Capture the cell that displays the provided text and extract its (x, y) central coordinate. 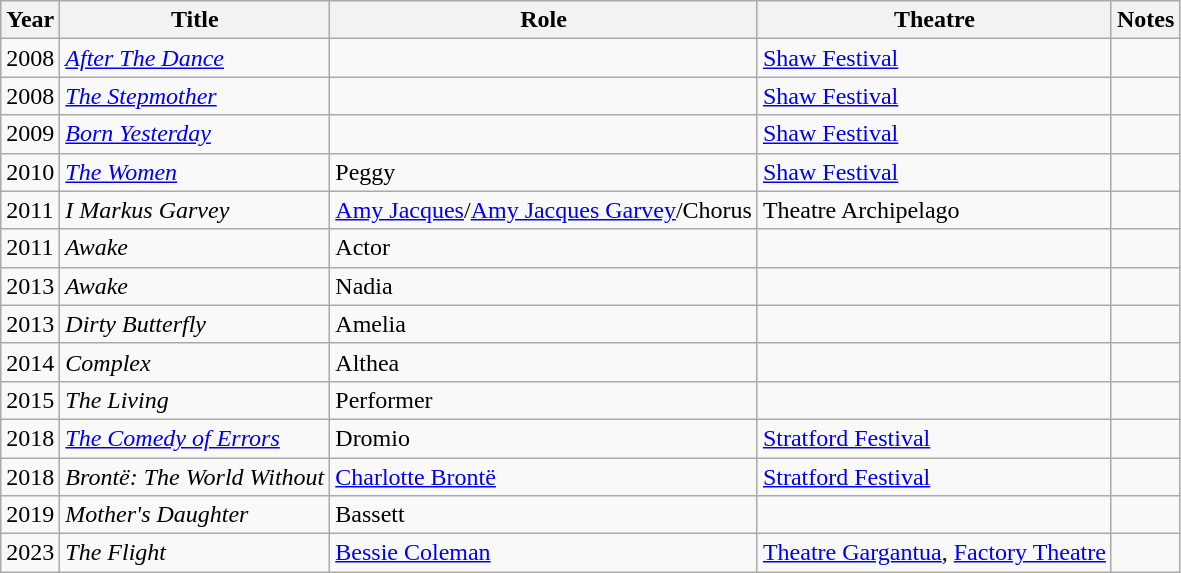
2019 (30, 515)
Notes (1145, 20)
2023 (30, 553)
Bessie Coleman (544, 553)
The Flight (195, 553)
The Women (195, 172)
2015 (30, 400)
Born Yesterday (195, 134)
Actor (544, 248)
Dromio (544, 438)
The Living (195, 400)
Theatre (934, 20)
Amelia (544, 324)
2009 (30, 134)
2014 (30, 362)
Complex (195, 362)
Bassett (544, 515)
Dirty Butterfly (195, 324)
Peggy (544, 172)
Year (30, 20)
I Markus Garvey (195, 210)
Mother's Daughter (195, 515)
Amy Jacques/Amy Jacques Garvey/Chorus (544, 210)
The Stepmother (195, 96)
Nadia (544, 286)
Theatre Gargantua, Factory Theatre (934, 553)
Title (195, 20)
Performer (544, 400)
Brontë: The World Without (195, 477)
After The Dance (195, 58)
Theatre Archipelago (934, 210)
2010 (30, 172)
Charlotte Brontë (544, 477)
Althea (544, 362)
The Comedy of Errors (195, 438)
Role (544, 20)
